From the cell containing the given text, extract its center point as [X, Y] coordinate. 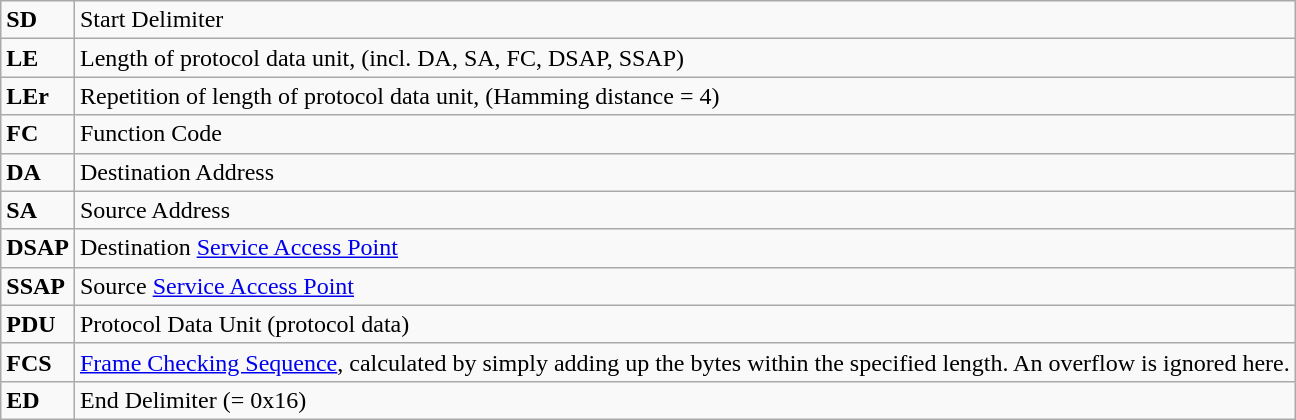
Protocol Data Unit (protocol data) [684, 324]
Source Service Access Point [684, 286]
Frame Checking Sequence, calculated by simply adding up the bytes within the specified length. An overflow is ignored here. [684, 362]
LE [38, 58]
Length of protocol data unit, (incl. DA, SA, FC, DSAP, SSAP) [684, 58]
FCS [38, 362]
Destination Address [684, 172]
DSAP [38, 248]
SD [38, 20]
Destination Service Access Point [684, 248]
LEr [38, 96]
SSAP [38, 286]
Function Code [684, 134]
Source Address [684, 210]
PDU [38, 324]
End Delimiter (= 0x16) [684, 400]
ED [38, 400]
FC [38, 134]
DA [38, 172]
Start Delimiter [684, 20]
Repetition of length of protocol data unit, (Hamming distance = 4) [684, 96]
SA [38, 210]
